Extract the [X, Y] coordinate from the center of the cell holding the provided text.  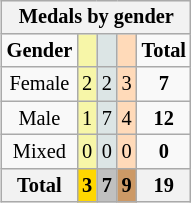
9 [127, 185]
Female [40, 84]
4 [127, 118]
19 [164, 185]
12 [164, 118]
1 [87, 118]
Gender [40, 51]
Mixed [40, 152]
Male [40, 118]
Medals by gender [96, 17]
